From the cell containing the given text, extract its center point as (x, y) coordinate. 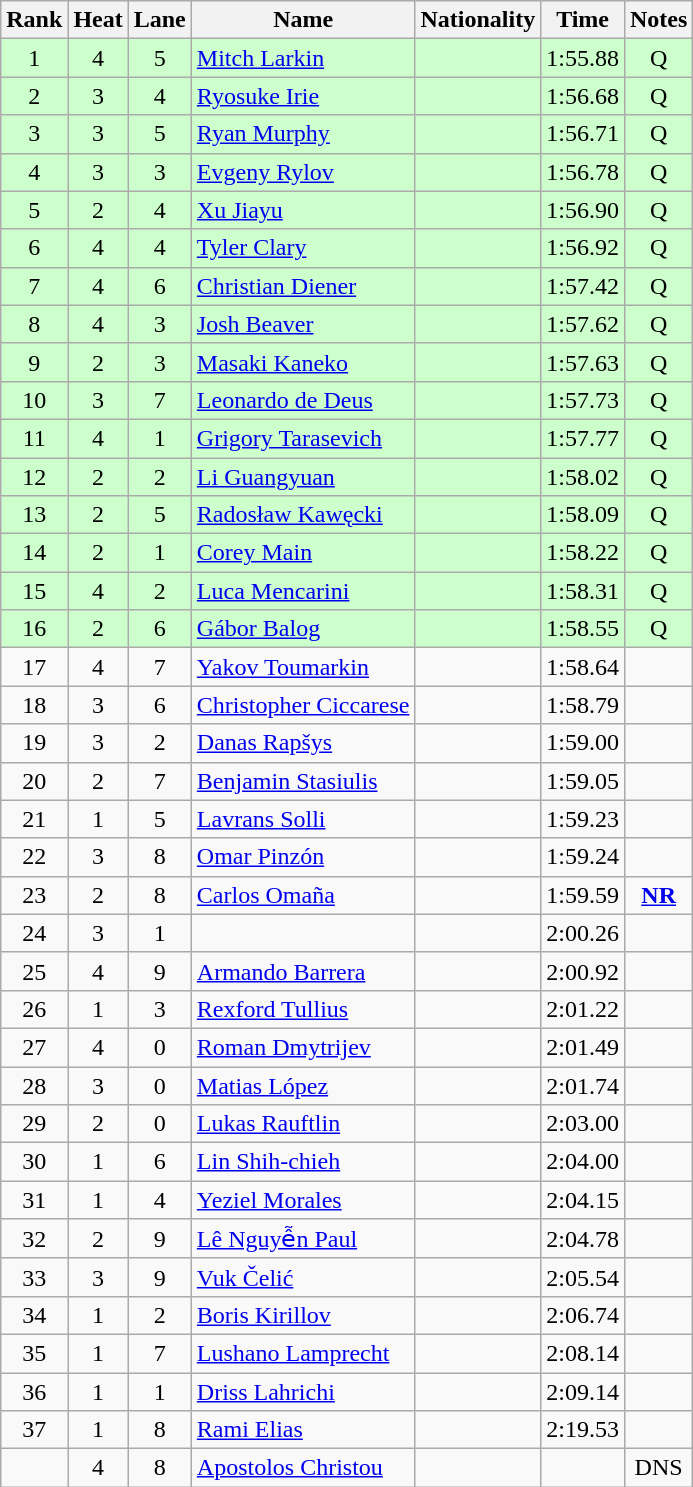
Roman Dmytrijev (303, 1047)
21 (34, 819)
36 (34, 1391)
27 (34, 1047)
Lushano Lamprecht (303, 1353)
31 (34, 1200)
Grigory Tarasevich (303, 438)
Name (303, 20)
30 (34, 1162)
1:58.55 (583, 629)
Li Guangyuan (303, 477)
18 (34, 705)
Rami Elias (303, 1430)
1:56.92 (583, 248)
2:01.22 (583, 1009)
2:00.26 (583, 933)
19 (34, 743)
1:59.59 (583, 895)
1:56.90 (583, 210)
23 (34, 895)
1:59.05 (583, 781)
Rexford Tullius (303, 1009)
Christian Diener (303, 286)
Vuk Čelić (303, 1277)
32 (34, 1239)
Omar Pinzón (303, 857)
Danas Rapšys (303, 743)
Heat (98, 20)
Lavrans Solli (303, 819)
17 (34, 667)
Carlos Omaña (303, 895)
1:58.64 (583, 667)
2:09.14 (583, 1391)
Driss Lahrichi (303, 1391)
2:19.53 (583, 1430)
1:57.77 (583, 438)
2:01.74 (583, 1085)
1:57.63 (583, 362)
Gábor Balog (303, 629)
2:05.54 (583, 1277)
Apostolos Christou (303, 1468)
Lukas Rauftlin (303, 1124)
Lê Nguyễn Paul (303, 1239)
Josh Beaver (303, 324)
1:55.88 (583, 58)
2:01.49 (583, 1047)
12 (34, 477)
13 (34, 515)
35 (34, 1353)
Notes (658, 20)
28 (34, 1085)
26 (34, 1009)
15 (34, 591)
1:58.22 (583, 553)
Corey Main (303, 553)
1:58.02 (583, 477)
1:58.09 (583, 515)
Tyler Clary (303, 248)
Masaki Kaneko (303, 362)
34 (34, 1315)
Radosław Kawęcki (303, 515)
1:57.42 (583, 286)
Christopher Ciccarese (303, 705)
24 (34, 933)
Yeziel Morales (303, 1200)
DNS (658, 1468)
2:04.78 (583, 1239)
1:56.68 (583, 96)
1:57.73 (583, 400)
1:58.79 (583, 705)
Mitch Larkin (303, 58)
Rank (34, 20)
Yakov Toumarkin (303, 667)
1:59.23 (583, 819)
37 (34, 1430)
2:06.74 (583, 1315)
1:59.00 (583, 743)
20 (34, 781)
33 (34, 1277)
Time (583, 20)
Armando Barrera (303, 971)
1:56.78 (583, 172)
29 (34, 1124)
2:00.92 (583, 971)
Benjamin Stasiulis (303, 781)
Leonardo de Deus (303, 400)
Luca Mencarini (303, 591)
2:08.14 (583, 1353)
2:04.00 (583, 1162)
NR (658, 895)
Lane (160, 20)
Boris Kirillov (303, 1315)
Lin Shih-chieh (303, 1162)
2:03.00 (583, 1124)
14 (34, 553)
1:58.31 (583, 591)
1:56.71 (583, 134)
16 (34, 629)
Ryosuke Irie (303, 96)
Ryan Murphy (303, 134)
10 (34, 400)
1:57.62 (583, 324)
Evgeny Rylov (303, 172)
2:04.15 (583, 1200)
Matias López (303, 1085)
11 (34, 438)
1:59.24 (583, 857)
Xu Jiayu (303, 210)
25 (34, 971)
Nationality (478, 20)
22 (34, 857)
